Identify which cell holds the provided text, then report its [X, Y] central coordinate. 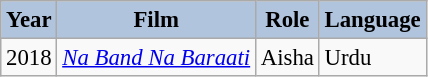
Aisha [287, 58]
Urdu [372, 58]
Na Band Na Baraati [156, 58]
2018 [29, 58]
Film [156, 20]
Language [372, 20]
Role [287, 20]
Year [29, 20]
